Extract the (X, Y) coordinate from the center of the cell holding the provided text.  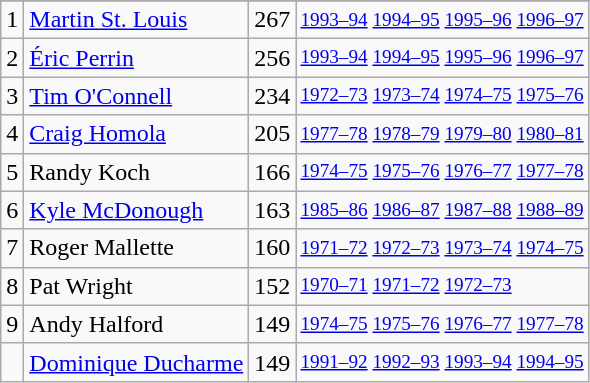
1971–72 1972–73 1973–74 1974–75 (442, 248)
Dominique Ducharme (136, 362)
205 (272, 134)
Martin St. Louis (136, 20)
Randy Koch (136, 172)
234 (272, 96)
1972–73 1973–74 1974–75 1975–76 (442, 96)
267 (272, 20)
152 (272, 286)
Andy Halford (136, 324)
Roger Mallette (136, 248)
160 (272, 248)
Tim O'Connell (136, 96)
Éric Perrin (136, 58)
1991–92 1992–93 1993–94 1994–95 (442, 362)
7 (12, 248)
4 (12, 134)
1977–78 1978–79 1979–80 1980–81 (442, 134)
1 (12, 20)
3 (12, 96)
8 (12, 286)
Pat Wright (136, 286)
6 (12, 210)
Craig Homola (136, 134)
1985–86 1986–87 1987–88 1988–89 (442, 210)
5 (12, 172)
2 (12, 58)
166 (272, 172)
256 (272, 58)
163 (272, 210)
9 (12, 324)
Kyle McDonough (136, 210)
1970–71 1971–72 1972–73 (442, 286)
